Extract the [x, y] coordinate from the center of the cell holding the provided text.  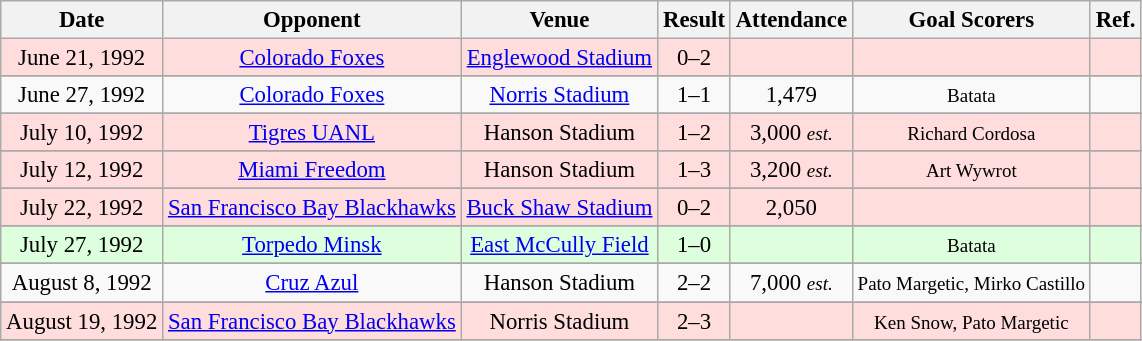
July 22, 1992 [82, 208]
Art Wywrot [971, 170]
June 21, 1992 [82, 58]
Pato Margetic, Mirko Castillo [971, 283]
Ref. [1115, 20]
July 12, 1992 [82, 170]
1–3 [694, 170]
Venue [560, 20]
August 19, 1992 [82, 321]
Tigres UANL [312, 133]
Buck Shaw Stadium [560, 208]
Richard Cordosa [971, 133]
Englewood Stadium [560, 58]
2–2 [694, 283]
1,479 [791, 95]
August 8, 1992 [82, 283]
Goal Scorers [971, 20]
June 27, 1992 [82, 95]
Miami Freedom [312, 170]
2–3 [694, 321]
1–1 [694, 95]
3,000 est. [791, 133]
July 10, 1992 [82, 133]
Torpedo Minsk [312, 245]
7,000 est. [791, 283]
Date [82, 20]
Cruz Azul [312, 283]
Opponent [312, 20]
1–2 [694, 133]
East McCully Field [560, 245]
Attendance [791, 20]
2,050 [791, 208]
3,200 est. [791, 170]
1–0 [694, 245]
July 27, 1992 [82, 245]
Ken Snow, Pato Margetic [971, 321]
Result [694, 20]
